Search for the cell housing the specified text and yield its [x, y] center coordinate. 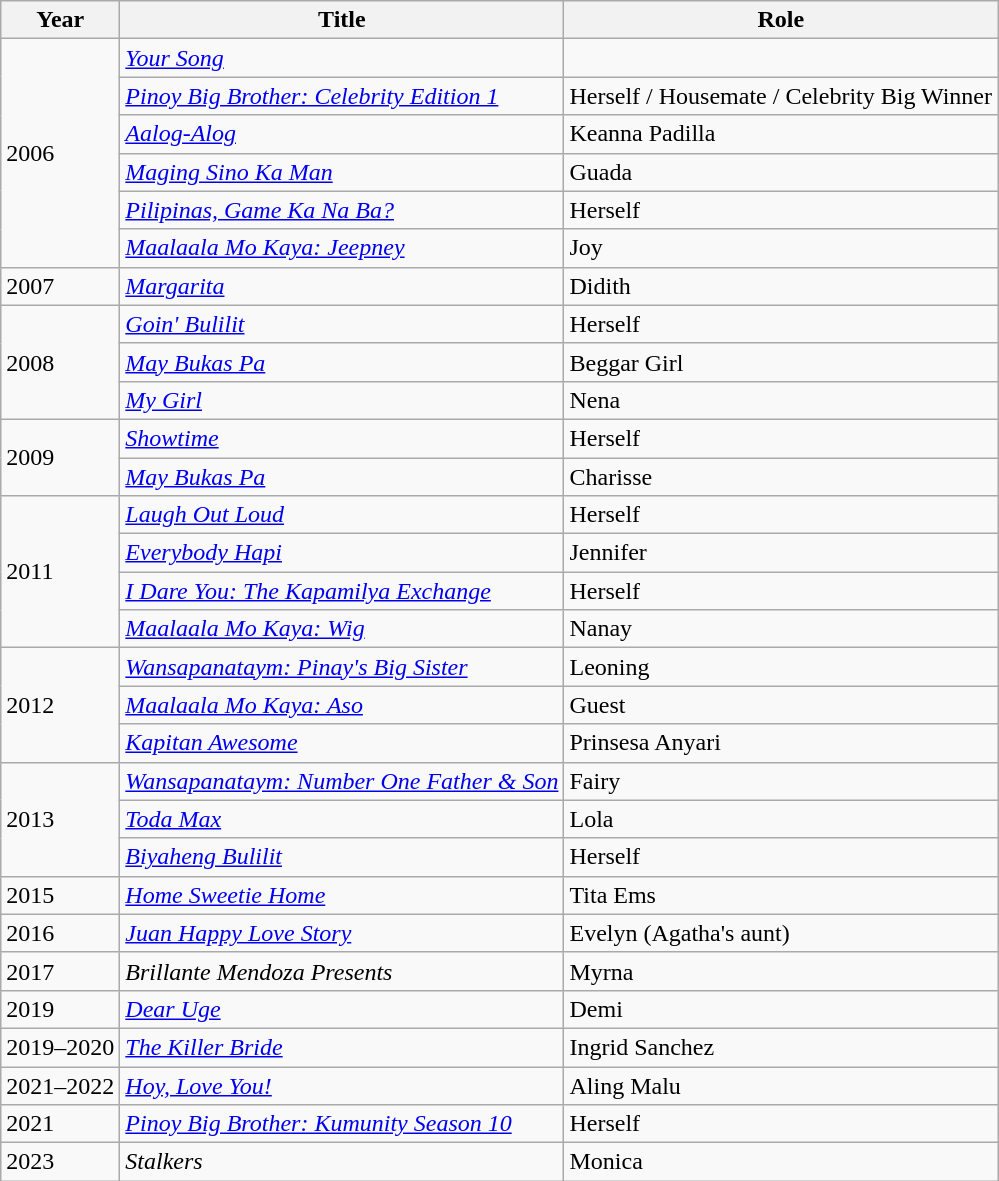
2012 [60, 705]
2009 [60, 457]
Guada [781, 172]
Aling Malu [781, 1085]
Maalaala Mo Kaya: Wig [342, 629]
Leoning [781, 667]
Demi [781, 1009]
Prinsesa Anyari [781, 743]
Dear Uge [342, 1009]
2019 [60, 1009]
Guest [781, 705]
2019–2020 [60, 1047]
2011 [60, 572]
2021–2022 [60, 1085]
2021 [60, 1124]
Myrna [781, 971]
Kapitan Awesome [342, 743]
Biyaheng Bulilit [342, 857]
Toda Max [342, 819]
Nanay [781, 629]
Everybody Hapi [342, 553]
Wansapanataym: Pinay's Big Sister [342, 667]
I Dare You: The Kapamilya Exchange [342, 591]
2008 [60, 362]
Goin' Bulilit [342, 324]
Keanna Padilla [781, 134]
My Girl [342, 400]
2016 [60, 933]
Beggar Girl [781, 362]
Maalaala Mo Kaya: Jeepney [342, 248]
Fairy [781, 781]
Title [342, 20]
Didith [781, 286]
Brillante Mendoza Presents [342, 971]
Maalaala Mo Kaya: Aso [342, 705]
2023 [60, 1162]
Maging Sino Ka Man [342, 172]
Pilipinas, Game Ka Na Ba? [342, 210]
2007 [60, 286]
Home Sweetie Home [342, 895]
Herself / Housemate / Celebrity Big Winner [781, 96]
Tita Ems [781, 895]
Aalog-Alog [342, 134]
Laugh Out Loud [342, 515]
Ingrid Sanchez [781, 1047]
Juan Happy Love Story [342, 933]
Evelyn (Agatha's aunt) [781, 933]
Joy [781, 248]
Hoy, Love You! [342, 1085]
Charisse [781, 477]
2013 [60, 819]
Nena [781, 400]
Year [60, 20]
The Killer Bride [342, 1047]
Wansapanataym: Number One Father & Son [342, 781]
Margarita [342, 286]
Showtime [342, 438]
2017 [60, 971]
Pinoy Big Brother: Celebrity Edition 1 [342, 96]
Lola [781, 819]
Pinoy Big Brother: Kumunity Season 10 [342, 1124]
2006 [60, 153]
2015 [60, 895]
Monica [781, 1162]
Role [781, 20]
Jennifer [781, 553]
Stalkers [342, 1162]
Your Song [342, 58]
